Extract the (X, Y) coordinate from the center of the cell holding the provided text.  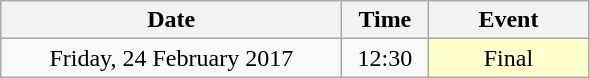
Time (385, 20)
12:30 (385, 58)
Event (508, 20)
Friday, 24 February 2017 (172, 58)
Final (508, 58)
Date (172, 20)
